Extract the (x, y) coordinate from the center of the cell holding the provided text.  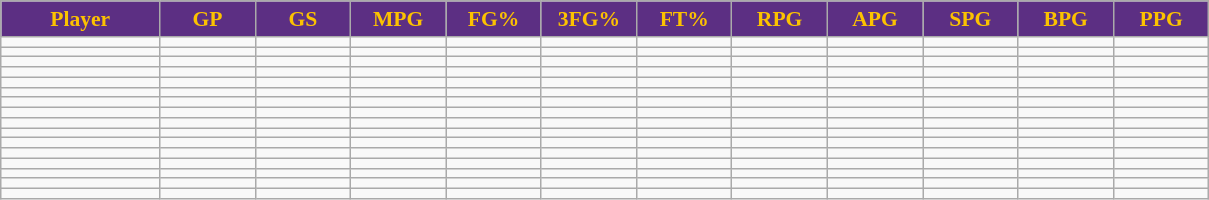
SPG (970, 19)
GP (208, 19)
PPG (1161, 19)
FG% (494, 19)
APG (874, 19)
Player (80, 19)
GS (302, 19)
BPG (1066, 19)
MPG (398, 19)
3FG% (588, 19)
RPG (780, 19)
FT% (684, 19)
